Capture the cell that displays the provided text and extract its [X, Y] central coordinate. 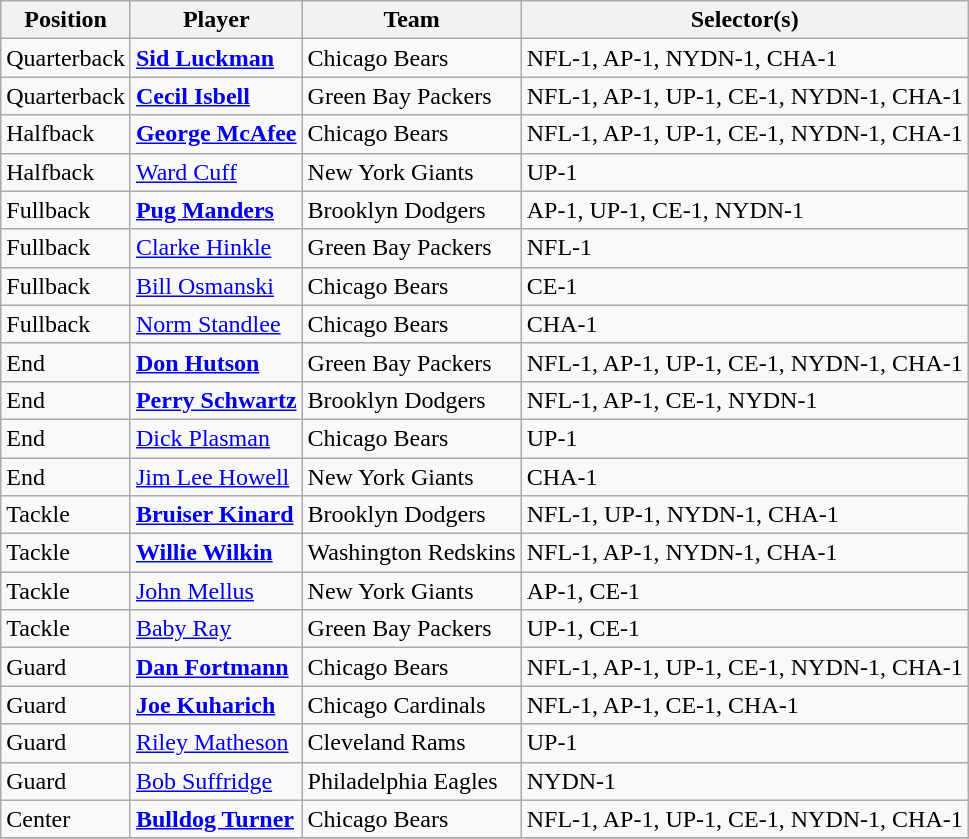
Cecil Isbell [216, 96]
AP-1, UP-1, CE-1, NYDN-1 [744, 210]
Joe Kuharich [216, 705]
Bulldog Turner [216, 819]
Center [66, 819]
Riley Matheson [216, 743]
Clarke Hinkle [216, 248]
NFL-1, AP-1, CE-1, NYDN-1 [744, 400]
Team [412, 20]
Chicago Cardinals [412, 705]
Position [66, 20]
Player [216, 20]
Dick Plasman [216, 438]
Selector(s) [744, 20]
Bruiser Kinard [216, 515]
Pug Manders [216, 210]
NFL-1, AP-1, CE-1, CHA-1 [744, 705]
NFL-1, UP-1, NYDN-1, CHA-1 [744, 515]
Norm Standlee [216, 324]
NYDN-1 [744, 781]
Cleveland Rams [412, 743]
AP-1, CE-1 [744, 591]
CE-1 [744, 286]
George McAfee [216, 134]
Willie Wilkin [216, 553]
Baby Ray [216, 629]
UP-1, CE-1 [744, 629]
Philadelphia Eagles [412, 781]
Washington Redskins [412, 553]
Bill Osmanski [216, 286]
Dan Fortmann [216, 667]
Sid Luckman [216, 58]
John Mellus [216, 591]
Bob Suffridge [216, 781]
Jim Lee Howell [216, 477]
Perry Schwartz [216, 400]
Don Hutson [216, 362]
NFL-1 [744, 248]
Ward Cuff [216, 172]
